Determine the [X, Y] coordinate at the center of the cell enclosing the given text.  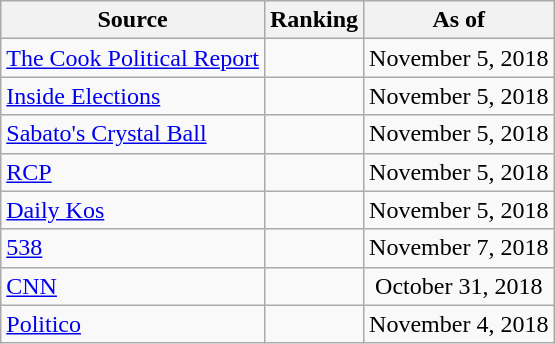
November 7, 2018 [459, 248]
538 [133, 248]
November 4, 2018 [459, 324]
October 31, 2018 [459, 286]
RCP [133, 172]
Daily Kos [133, 210]
Source [133, 20]
Inside Elections [133, 96]
CNN [133, 286]
Ranking [314, 20]
Politico [133, 324]
The Cook Political Report [133, 58]
As of [459, 20]
Sabato's Crystal Ball [133, 134]
